Pinpoint the cell where the given text exists, returning its (X, Y) midpoint coordinate. 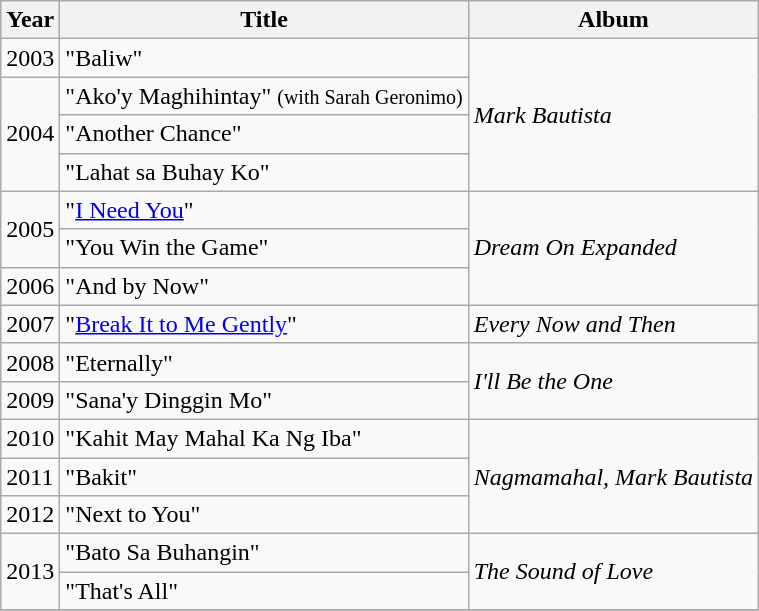
2003 (30, 58)
"And by Now" (264, 286)
"I Need You" (264, 210)
2012 (30, 515)
Dream On Expanded (613, 248)
"Baliw" (264, 58)
"You Win the Game" (264, 248)
2011 (30, 477)
The Sound of Love (613, 572)
Nagmamahal, Mark Bautista (613, 476)
"Next to You" (264, 515)
2006 (30, 286)
"Eternally" (264, 362)
"Break It to Me Gently" (264, 324)
2008 (30, 362)
2009 (30, 400)
Mark Bautista (613, 115)
2010 (30, 438)
I'll Be the One (613, 381)
"Another Chance" (264, 134)
2007 (30, 324)
"Lahat sa Buhay Ko" (264, 172)
Album (613, 20)
2013 (30, 572)
Every Now and Then (613, 324)
Year (30, 20)
"Kahit May Mahal Ka Ng Iba" (264, 438)
"Ako'y Maghihintay" (with Sarah Geronimo) (264, 96)
2004 (30, 134)
2005 (30, 229)
"Bakit" (264, 477)
"That's All" (264, 591)
Title (264, 20)
"Bato Sa Buhangin" (264, 553)
"Sana'y Dinggin Mo" (264, 400)
